Capture the cell that displays the provided text and extract its (X, Y) central coordinate. 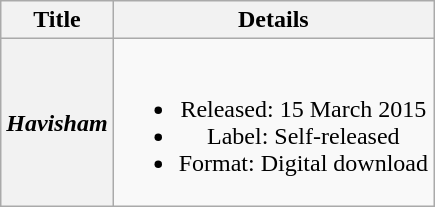
Released: 15 March 2015Label: Self-releasedFormat: Digital download (273, 122)
Havisham (57, 122)
Title (57, 20)
Details (273, 20)
